Output the (X, Y) coordinate of the center of the cell containing the given text.  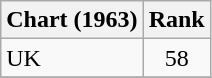
58 (176, 58)
Rank (176, 20)
Chart (1963) (72, 20)
UK (72, 58)
